Identify which cell holds the provided text, then report its [X, Y] central coordinate. 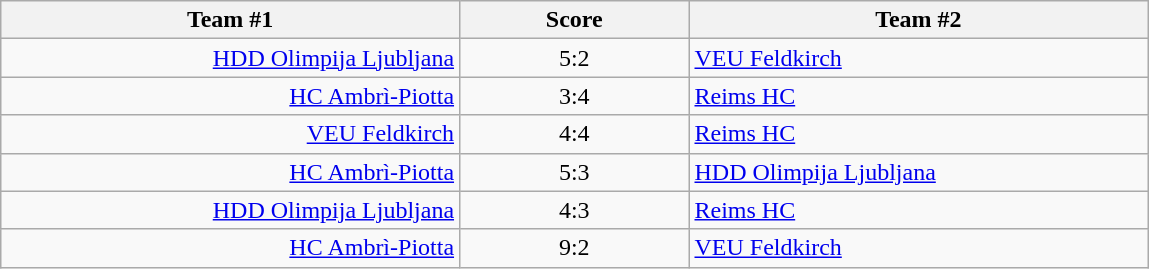
Team #2 [918, 20]
Score [574, 20]
4:4 [574, 134]
3:4 [574, 96]
9:2 [574, 248]
5:2 [574, 58]
Team #1 [230, 20]
4:3 [574, 210]
5:3 [574, 172]
